Return the (x, y) coordinate for the center point of the cell that contains the specified text.  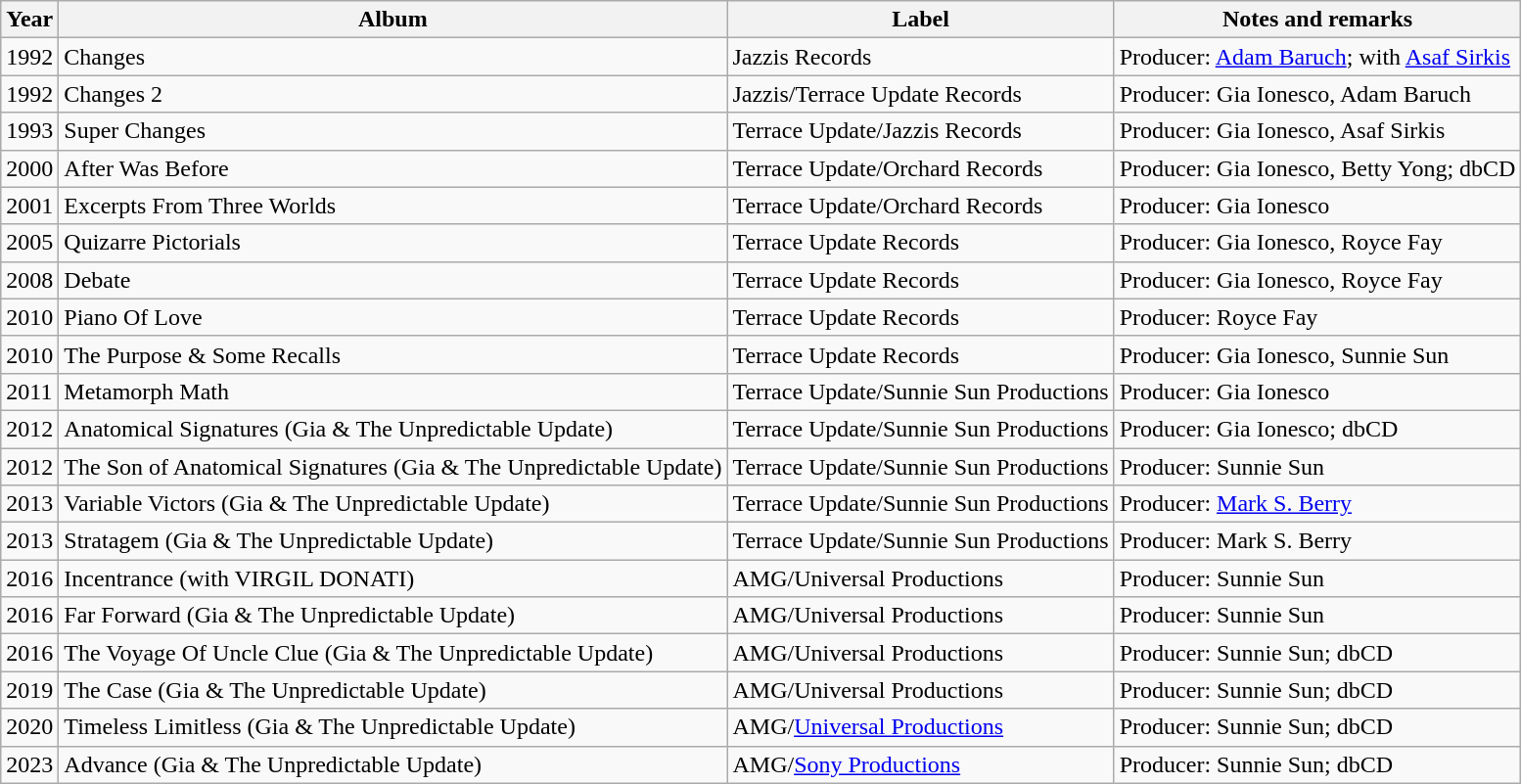
2019 (29, 690)
2000 (29, 168)
The Case (Gia & The Unpredictable Update) (393, 690)
Excerpts From Three Worlds (393, 206)
Super Changes (393, 131)
AMG/Sony Productions (920, 764)
Label (920, 20)
2008 (29, 280)
Metamorph Math (393, 392)
Stratagem (Gia & The Unpredictable Update) (393, 541)
Terrace Update/Jazzis Records (920, 131)
After Was Before (393, 168)
The Son of Anatomical Signatures (Gia & The Unpredictable Update) (393, 467)
Producer: Gia Ionesco, Sunnie Sun (1317, 354)
Advance (Gia & The Unpredictable Update) (393, 764)
Debate (393, 280)
2023 (29, 764)
The Purpose & Some Recalls (393, 354)
2001 (29, 206)
Incentrance (with VIRGIL DONATI) (393, 578)
Variable Victors (Gia & The Unpredictable Update) (393, 504)
Producer: Gia Ionesco, Adam Baruch (1317, 94)
Notes and remarks (1317, 20)
Producer: Gia Ionesco, Betty Yong; dbCD (1317, 168)
Anatomical Signatures (Gia & The Unpredictable Update) (393, 429)
Changes (393, 57)
The Voyage Of Uncle Clue (Gia & The Unpredictable Update) (393, 653)
Producer: Gia Ionesco; dbCD (1317, 429)
Year (29, 20)
2011 (29, 392)
Piano Of Love (393, 317)
Far Forward (Gia & The Unpredictable Update) (393, 616)
1993 (29, 131)
2020 (29, 727)
Timeless Limitless (Gia & The Unpredictable Update) (393, 727)
2005 (29, 243)
Quizarre Pictorials (393, 243)
Album (393, 20)
Producer: Royce Fay (1317, 317)
Jazzis Records (920, 57)
Changes 2 (393, 94)
Producer: Adam Baruch; with Asaf Sirkis (1317, 57)
Jazzis/Terrace Update Records (920, 94)
Producer: Gia Ionesco, Asaf Sirkis (1317, 131)
